Provide the [x, y] coordinate of the cell's center where the given text is located.  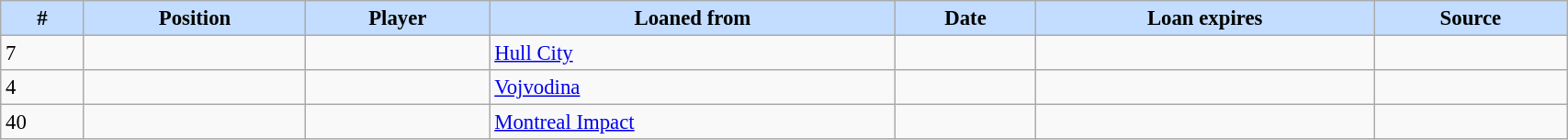
Source [1470, 18]
Vojvodina [693, 87]
4 [42, 87]
# [42, 18]
Date [965, 18]
Hull City [693, 53]
40 [42, 122]
7 [42, 53]
Position [195, 18]
Loaned from [693, 18]
Montreal Impact [693, 122]
Player [398, 18]
Loan expires [1205, 18]
